Detect which cell encompasses the target text, then output its [X, Y] center coordinate. 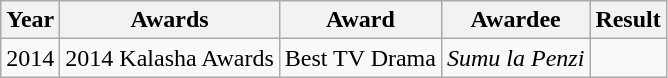
2014 Kalasha Awards [170, 58]
2014 [30, 58]
Year [30, 20]
Result [628, 20]
Awardee [515, 20]
Best TV Drama [360, 58]
Sumu la Penzi [515, 58]
Award [360, 20]
Awards [170, 20]
